Detect which cell encompasses the target text, then output its [x, y] center coordinate. 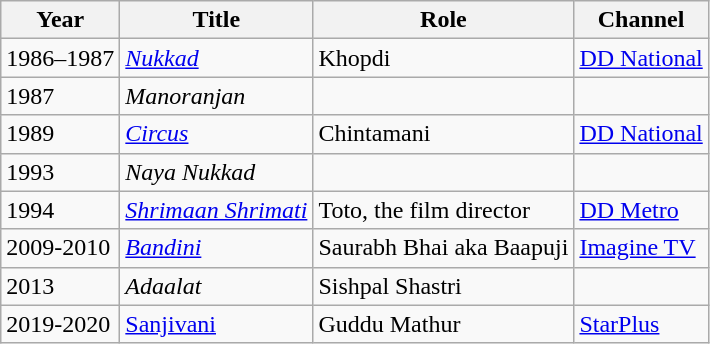
DD Metro [641, 210]
1994 [60, 210]
Chintamani [444, 134]
1986–1987 [60, 58]
Adaalat [216, 286]
Nukkad [216, 58]
Sanjivani [216, 324]
Naya Nukkad [216, 172]
Title [216, 20]
StarPlus [641, 324]
Khopdi [444, 58]
Circus [216, 134]
2013 [60, 286]
Manoranjan [216, 96]
Guddu Mathur [444, 324]
2019-2020 [60, 324]
Imagine TV [641, 248]
1989 [60, 134]
2009-2010 [60, 248]
Channel [641, 20]
Bandini [216, 248]
1987 [60, 96]
Role [444, 20]
Saurabh Bhai aka Baapuji [444, 248]
Toto, the film director [444, 210]
Year [60, 20]
1993 [60, 172]
Sishpal Shastri [444, 286]
Shrimaan Shrimati [216, 210]
